Locate the cell with the specified text and output its [X, Y] center coordinate. 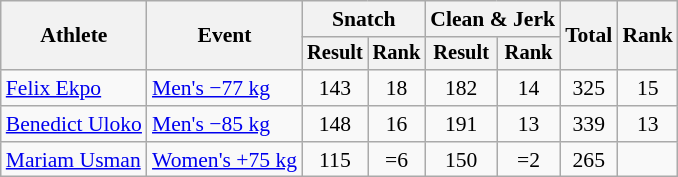
Felix Ekpo [74, 88]
18 [397, 88]
143 [335, 88]
Men's −85 kg [224, 124]
325 [588, 88]
182 [461, 88]
Men's −77 kg [224, 88]
Athlete [74, 36]
Total [588, 36]
Benedict Uloko [74, 124]
Event [224, 36]
339 [588, 124]
191 [461, 124]
14 [528, 88]
Clean & Jerk [492, 19]
16 [397, 124]
148 [335, 124]
Snatch [364, 19]
15 [648, 88]
